Locate the cell with the specified text and output its [x, y] center coordinate. 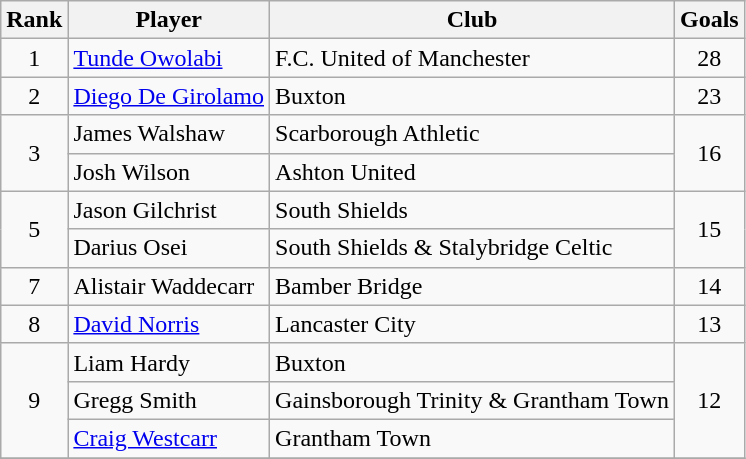
Goals [709, 20]
14 [709, 286]
South Shields [472, 210]
Bamber Bridge [472, 286]
Club [472, 20]
Darius Osei [169, 248]
13 [709, 324]
Lancaster City [472, 324]
South Shields & Stalybridge Celtic [472, 248]
Diego De Girolamo [169, 96]
Rank [34, 20]
12 [709, 400]
15 [709, 229]
1 [34, 58]
Tunde Owolabi [169, 58]
Craig Westcarr [169, 438]
F.C. United of Manchester [472, 58]
28 [709, 58]
Scarborough Athletic [472, 134]
8 [34, 324]
Alistair Waddecarr [169, 286]
Ashton United [472, 172]
James Walshaw [169, 134]
5 [34, 229]
Player [169, 20]
7 [34, 286]
Jason Gilchrist [169, 210]
David Norris [169, 324]
Grantham Town [472, 438]
2 [34, 96]
23 [709, 96]
Josh Wilson [169, 172]
Gregg Smith [169, 400]
16 [709, 153]
Gainsborough Trinity & Grantham Town [472, 400]
3 [34, 153]
9 [34, 400]
Liam Hardy [169, 362]
